Return (x, y) of the center of cell containing provided text 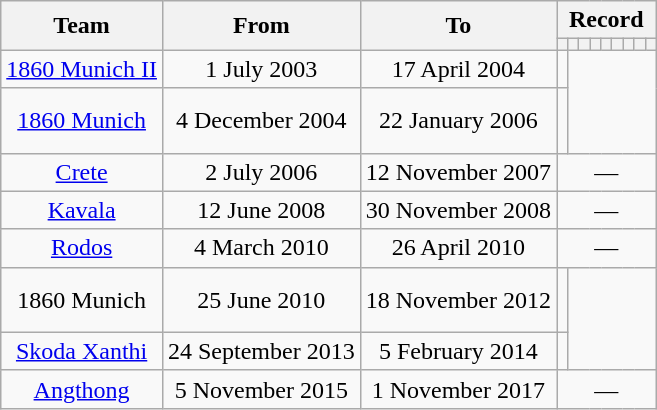
Rodos (82, 248)
From (261, 26)
Record (607, 20)
30 November 2008 (458, 210)
4 March 2010 (261, 248)
12 June 2008 (261, 210)
26 April 2010 (458, 248)
Kavala (82, 210)
25 June 2010 (261, 300)
22 January 2006 (458, 120)
1 July 2003 (261, 69)
12 November 2007 (458, 172)
17 April 2004 (458, 69)
Skoda Xanthi (82, 351)
18 November 2012 (458, 300)
5 November 2015 (261, 389)
1860 Munich II (82, 69)
24 September 2013 (261, 351)
To (458, 26)
Angthong (82, 389)
Crete (82, 172)
5 February 2014 (458, 351)
1 November 2017 (458, 389)
Team (82, 26)
4 December 2004 (261, 120)
2 July 2006 (261, 172)
